Return the [X, Y] coordinate for the center point of the cell that contains the specified text.  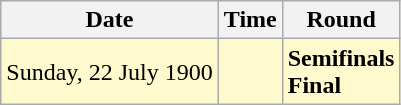
Date [110, 20]
Time [250, 20]
Sunday, 22 July 1900 [110, 72]
Round [341, 20]
SemifinalsFinal [341, 72]
